Pinpoint the cell where the given text exists, returning its [x, y] midpoint coordinate. 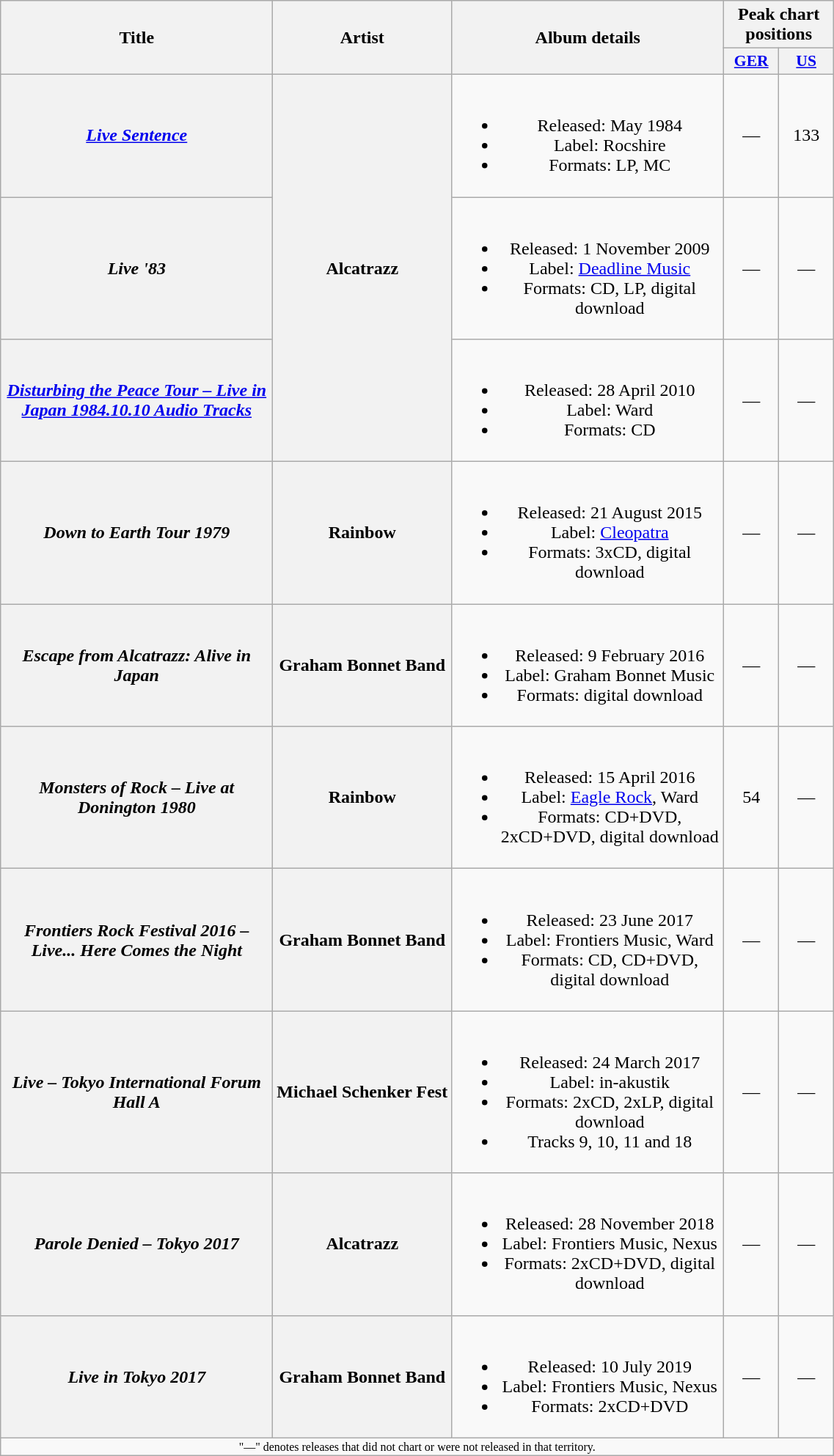
Down to Earth Tour 1979 [136, 533]
Peak chart positions [779, 25]
Released: 28 April 2010Label: WardFormats: CD [588, 400]
Live in Tokyo 2017 [136, 1377]
Title [136, 38]
Album details [588, 38]
Released: 21 August 2015Label: CleopatraFormats: 3xCD, digital download [588, 533]
Released: 23 June 2017Label: Frontiers Music, WardFormats: CD, CD+DVD, digital download [588, 940]
Parole Denied – Tokyo 2017 [136, 1244]
Released: May 1984Label: RocshireFormats: LP, MC [588, 135]
Monsters of Rock – Live at Donington 1980 [136, 798]
US [807, 62]
Escape from Alcatrazz: Alive in Japan [136, 666]
Michael Schenker Fest [362, 1092]
Artist [362, 38]
GER [751, 62]
133 [807, 135]
Live – Tokyo International Forum Hall A [136, 1092]
Released: 9 February 2016Label: Graham Bonnet MusicFormats: digital download [588, 666]
Disturbing the Peace Tour – Live in Japan 1984.10.10 Audio Tracks [136, 400]
54 [751, 798]
Released: 15 April 2016Label: Eagle Rock, WardFormats: CD+DVD, 2xCD+DVD, digital download [588, 798]
Released: 28 November 2018Label: Frontiers Music, NexusFormats: 2xCD+DVD, digital download [588, 1244]
Live Sentence [136, 135]
Released: 24 March 2017Label: in-akustikFormats: 2xCD, 2xLP, digital downloadTracks 9, 10, 11 and 18 [588, 1092]
Released: 1 November 2009Label: Deadline MusicFormats: CD, LP, digital download [588, 268]
Live '83 [136, 268]
Released: 10 July 2019Label: Frontiers Music, NexusFormats: 2xCD+DVD [588, 1377]
"—" denotes releases that did not chart or were not released in that territory. [417, 1446]
Frontiers Rock Festival 2016 – Live... Here Comes the Night [136, 940]
